Identify which cell holds the provided text, then report its (x, y) central coordinate. 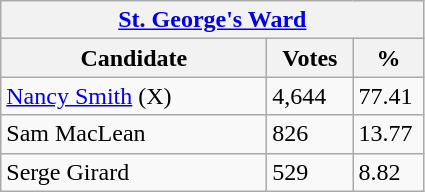
826 (310, 134)
Candidate (134, 58)
13.77 (388, 134)
Serge Girard (134, 172)
St. George's Ward (212, 20)
Sam MacLean (134, 134)
8.82 (388, 172)
529 (310, 172)
Votes (310, 58)
4,644 (310, 96)
Nancy Smith (X) (134, 96)
77.41 (388, 96)
% (388, 58)
